Return [x, y] of the center of cell containing provided text 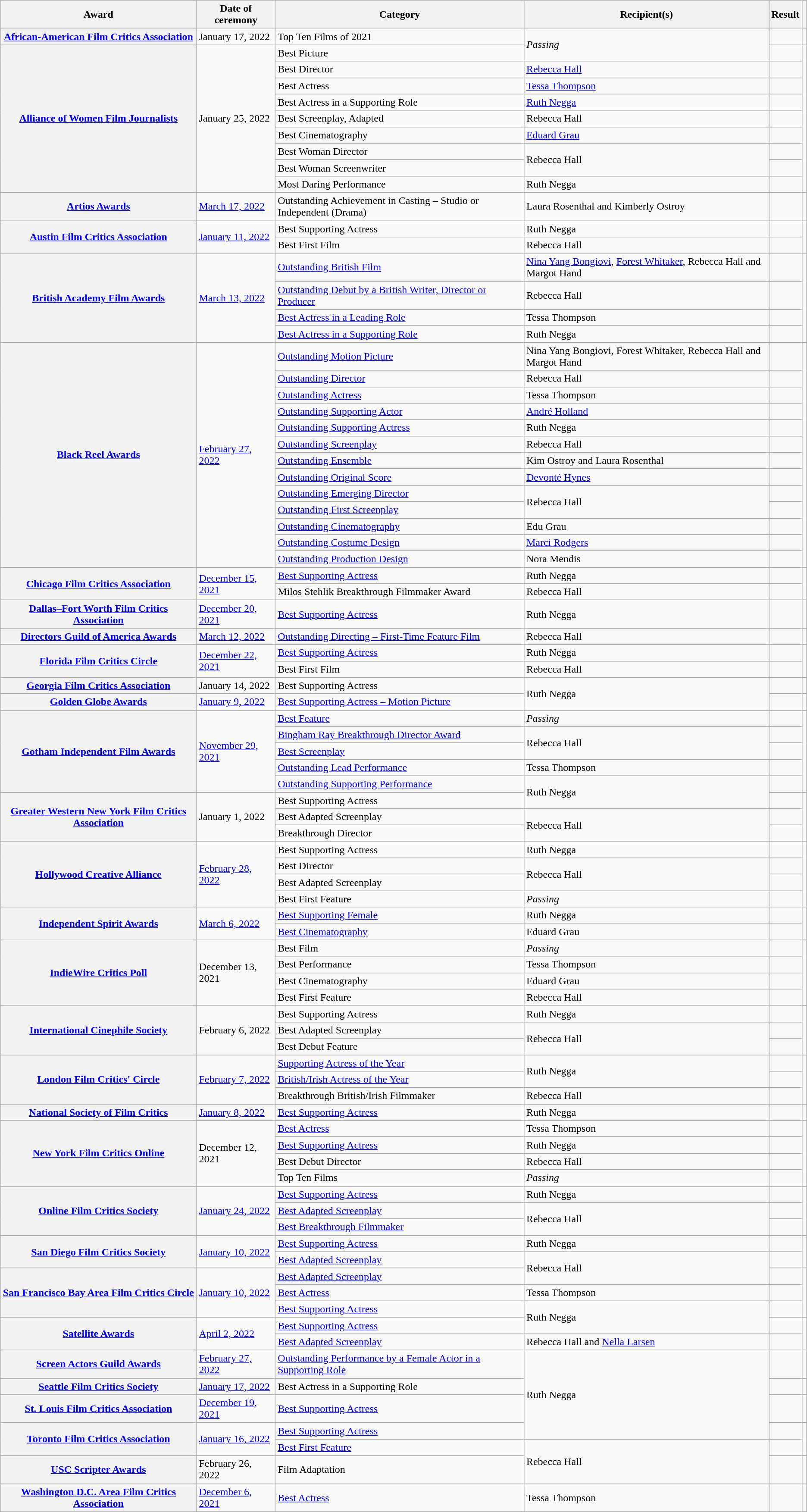
February 26, 2022 [236, 1469]
Outstanding Screenplay [400, 444]
African-American Film Critics Association [98, 37]
British/Irish Actress of the Year [400, 1080]
Outstanding Actress [400, 395]
Top Ten Films of 2021 [400, 37]
Bingham Ray Breakthrough Director Award [400, 735]
Supporting Actress of the Year [400, 1063]
Artios Awards [98, 206]
Marci Rodgers [646, 543]
Date of ceremony [236, 15]
Devonté Hynes [646, 477]
London Film Critics' Circle [98, 1079]
December 20, 2021 [236, 614]
December 12, 2021 [236, 1153]
November 29, 2021 [236, 751]
Washington D.C. Area Film Critics Association [98, 1498]
Outstanding Debut by a British Writer, Director or Producer [400, 296]
January 24, 2022 [236, 1211]
December 6, 2021 [236, 1498]
Outstanding Performance by a Female Actor in a Supporting Role [400, 1364]
Outstanding Original Score [400, 477]
March 17, 2022 [236, 206]
Gotham Independent Film Awards [98, 751]
St. Louis Film Critics Association [98, 1409]
Screen Actors Guild Awards [98, 1364]
Florida Film Critics Circle [98, 661]
Austin Film Critics Association [98, 237]
Rebecca Hall and Nella Larsen [646, 1342]
Outstanding Lead Performance [400, 767]
Golden Globe Awards [98, 702]
Best Actress in a Leading Role [400, 318]
Outstanding Motion Picture [400, 356]
Breakthrough British/Irish Filmmaker [400, 1096]
San Francisco Bay Area Film Critics Circle [98, 1293]
Top Ten Films [400, 1178]
San Diego Film Critics Society [98, 1252]
Outstanding Supporting Performance [400, 784]
Nora Mendis [646, 559]
Hollywood Creative Alliance [98, 874]
Outstanding Emerging Director [400, 493]
Kim Ostroy and Laura Rosenthal [646, 460]
January 14, 2022 [236, 686]
Outstanding First Screenplay [400, 510]
IndieWire Critics Poll [98, 973]
Best Breakthrough Filmmaker [400, 1227]
Greater Western New York Film Critics Association [98, 817]
April 2, 2022 [236, 1334]
January 11, 2022 [236, 237]
Georgia Film Critics Association [98, 686]
Outstanding Director [400, 379]
Best Debut Feature [400, 1046]
Outstanding Cinematography [400, 526]
December 19, 2021 [236, 1409]
Outstanding Supporting Actress [400, 428]
Independent Spirit Awards [98, 923]
December 15, 2021 [236, 584]
Outstanding Supporting Actor [400, 411]
Milos Stehlik Breakthrough Filmmaker Award [400, 592]
Outstanding Directing – First-Time Feature Film [400, 636]
March 13, 2022 [236, 298]
January 1, 2022 [236, 817]
Alliance of Women Film Journalists [98, 119]
Outstanding Ensemble [400, 460]
Breakthrough Director [400, 833]
Toronto Film Critics Association [98, 1439]
Best Performance [400, 964]
March 6, 2022 [236, 923]
Best Screenplay, Adapted [400, 119]
British Academy Film Awards [98, 298]
January 16, 2022 [236, 1439]
December 22, 2021 [236, 661]
Recipient(s) [646, 15]
New York Film Critics Online [98, 1153]
Best Woman Director [400, 151]
January 8, 2022 [236, 1112]
Result [785, 15]
Best Film [400, 948]
December 13, 2021 [236, 973]
Online Film Critics Society [98, 1211]
Chicago Film Critics Association [98, 584]
Laura Rosenthal and Kimberly Ostroy [646, 206]
Best Debut Director [400, 1161]
Satellite Awards [98, 1334]
Outstanding Costume Design [400, 543]
March 12, 2022 [236, 636]
Film Adaptation [400, 1469]
International Cinephile Society [98, 1030]
Best Feature [400, 718]
Best Picture [400, 53]
Best Supporting Actress – Motion Picture [400, 702]
Seattle Film Critics Society [98, 1387]
Best Woman Screenwriter [400, 168]
Outstanding Production Design [400, 559]
Black Reel Awards [98, 455]
February 7, 2022 [236, 1079]
Dallas–Fort Worth Film Critics Association [98, 614]
February 28, 2022 [236, 874]
André Holland [646, 411]
Best Screenplay [400, 751]
Outstanding British Film [400, 267]
Edu Grau [646, 526]
USC Scripter Awards [98, 1469]
Category [400, 15]
January 25, 2022 [236, 119]
National Society of Film Critics [98, 1112]
Outstanding Achievement in Casting – Studio or Independent (Drama) [400, 206]
Award [98, 15]
January 9, 2022 [236, 702]
Most Daring Performance [400, 184]
Directors Guild of America Awards [98, 636]
Best Supporting Female [400, 915]
February 6, 2022 [236, 1030]
